Provide the [x, y] coordinate of the cell's center where the given text is located.  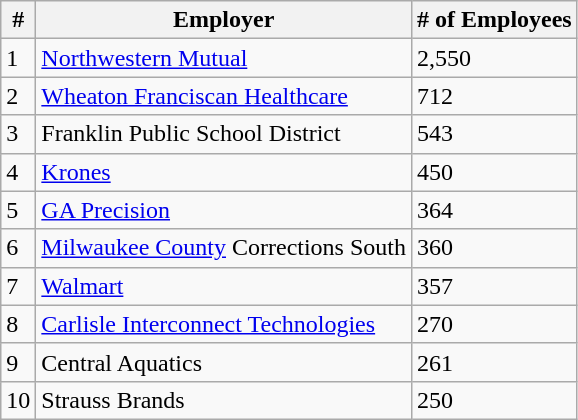
7 [18, 286]
Central Aquatics [224, 362]
8 [18, 324]
Walmart [224, 286]
# [18, 20]
2,550 [495, 58]
10 [18, 400]
357 [495, 286]
GA Precision [224, 210]
Employer [224, 20]
9 [18, 362]
450 [495, 172]
712 [495, 96]
360 [495, 248]
Strauss Brands [224, 400]
3 [18, 134]
5 [18, 210]
6 [18, 248]
270 [495, 324]
Northwestern Mutual [224, 58]
Franklin Public School District [224, 134]
# of Employees [495, 20]
2 [18, 96]
364 [495, 210]
4 [18, 172]
Milwaukee County Corrections South [224, 248]
Wheaton Franciscan Healthcare [224, 96]
1 [18, 58]
261 [495, 362]
250 [495, 400]
543 [495, 134]
Krones [224, 172]
Carlisle Interconnect Technologies [224, 324]
